Search for the cell housing the specified text and yield its [X, Y] center coordinate. 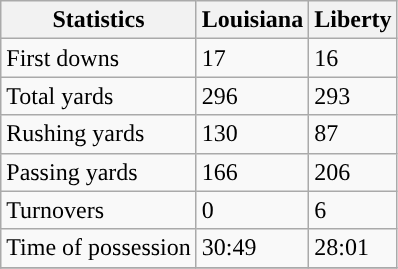
Total yards [99, 96]
17 [252, 58]
First downs [99, 58]
87 [353, 134]
6 [353, 210]
28:01 [353, 248]
0 [252, 210]
296 [252, 96]
Time of possession [99, 248]
30:49 [252, 248]
293 [353, 96]
Statistics [99, 20]
Rushing yards [99, 134]
Turnovers [99, 210]
130 [252, 134]
Passing yards [99, 172]
206 [353, 172]
16 [353, 58]
Louisiana [252, 20]
166 [252, 172]
Liberty [353, 20]
